Find where the given text appears and provide that cell's center as [X, Y] coordinate. 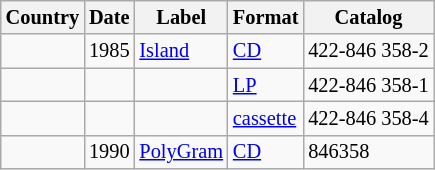
422-846 358-2 [368, 51]
Label [180, 17]
LP [266, 85]
1990 [109, 152]
Catalog [368, 17]
846358 [368, 152]
422-846 358-1 [368, 85]
PolyGram [180, 152]
Format [266, 17]
cassette [266, 118]
1985 [109, 51]
422-846 358-4 [368, 118]
Island [180, 51]
Date [109, 17]
Country [42, 17]
